Detect which cell encompasses the target text, then output its (X, Y) center coordinate. 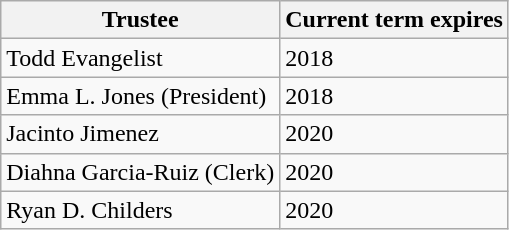
Current term expires (394, 20)
Emma L. Jones (President) (140, 96)
Todd Evangelist (140, 58)
Diahna Garcia-Ruiz (Clerk) (140, 172)
Ryan D. Childers (140, 210)
Trustee (140, 20)
Jacinto Jimenez (140, 134)
